Return the (X, Y) coordinate for the center point of the cell that contains the specified text.  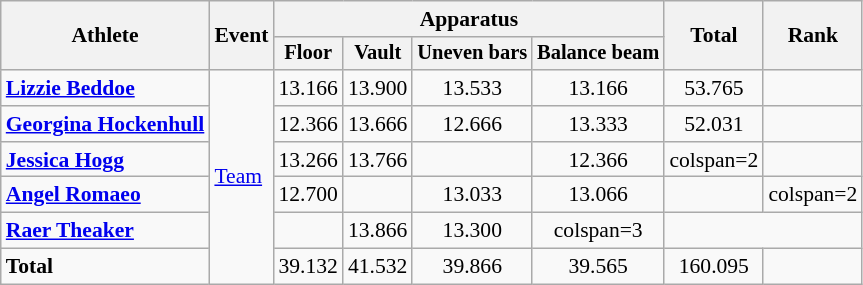
13.766 (378, 160)
colspan=3 (598, 231)
13.900 (378, 88)
160.095 (714, 267)
Raer Theaker (106, 231)
Event (241, 36)
13.066 (598, 195)
Apparatus (468, 19)
53.765 (714, 88)
Lizzie Beddoe (106, 88)
41.532 (378, 267)
Jessica Hogg (106, 160)
Rank (812, 36)
13.533 (472, 88)
Uneven bars (472, 54)
12.700 (308, 195)
13.666 (378, 124)
13.333 (598, 124)
39.565 (598, 267)
52.031 (714, 124)
Team (241, 177)
13.266 (308, 160)
Floor (308, 54)
Balance beam (598, 54)
13.033 (472, 195)
Georgina Hockenhull (106, 124)
39.132 (308, 267)
13.300 (472, 231)
13.866 (378, 231)
Athlete (106, 36)
12.666 (472, 124)
Vault (378, 54)
39.866 (472, 267)
Angel Romaeo (106, 195)
